Provide the (X, Y) coordinate of the cell's center where the given text is located.  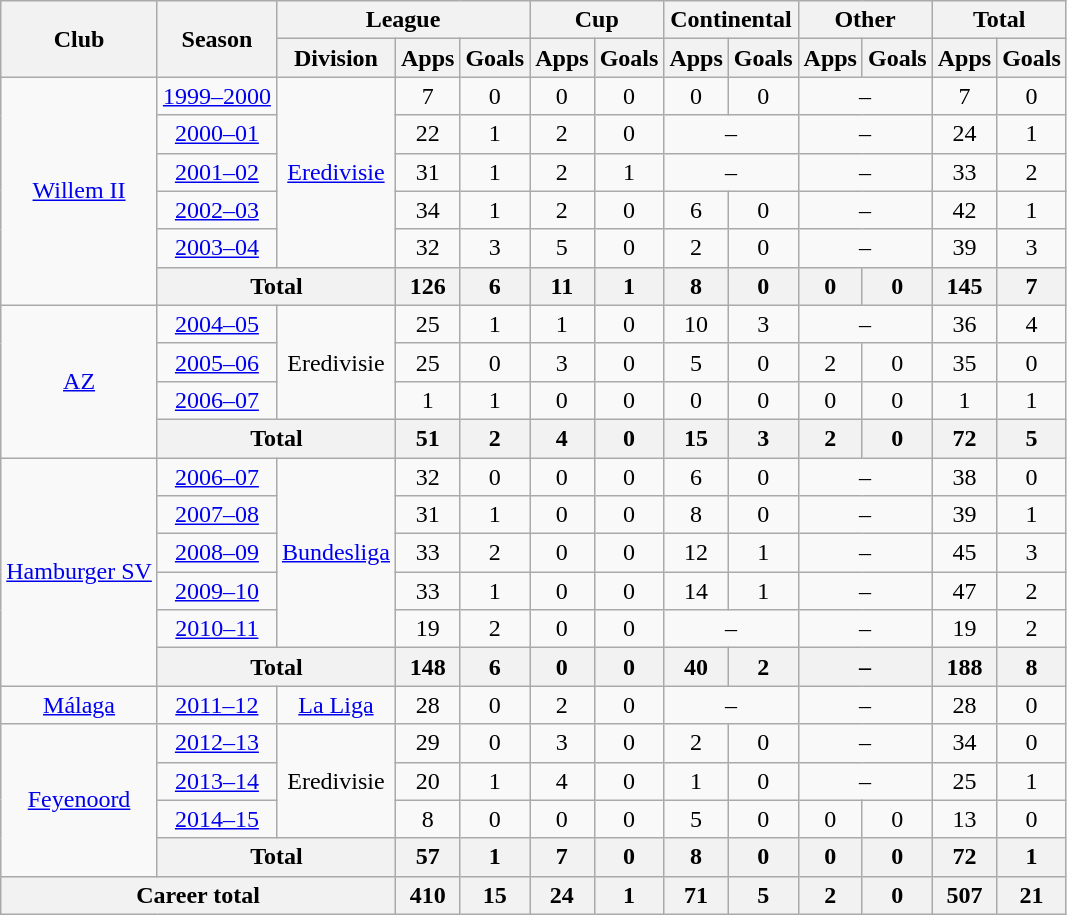
14 (696, 591)
Career total (198, 895)
Other (865, 20)
47 (964, 591)
126 (427, 286)
2003–04 (216, 248)
League (402, 20)
Feyenoord (80, 800)
71 (696, 895)
42 (964, 210)
20 (427, 781)
Club (80, 39)
Hamburger SV (80, 572)
38 (964, 477)
Division (336, 58)
410 (427, 895)
188 (964, 667)
11 (562, 286)
148 (427, 667)
1999–2000 (216, 96)
2002–03 (216, 210)
10 (696, 324)
36 (964, 324)
2001–02 (216, 172)
22 (427, 134)
2008–09 (216, 553)
Willem II (80, 191)
Cup (597, 20)
2009–10 (216, 591)
2012–13 (216, 743)
51 (427, 438)
2000–01 (216, 134)
29 (427, 743)
Continental (731, 20)
12 (696, 553)
2007–08 (216, 515)
La Liga (336, 705)
2004–05 (216, 324)
2014–15 (216, 819)
Season (216, 39)
2010–11 (216, 629)
2005–06 (216, 362)
35 (964, 362)
145 (964, 286)
507 (964, 895)
45 (964, 553)
57 (427, 857)
AZ (80, 381)
2013–14 (216, 781)
Málaga (80, 705)
Bundesliga (336, 553)
13 (964, 819)
21 (1032, 895)
2011–12 (216, 705)
40 (696, 667)
